Detect which cell encompasses the target text, then output its [X, Y] center coordinate. 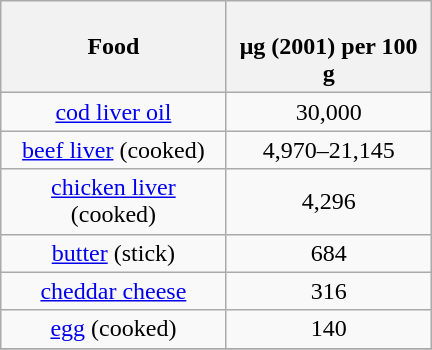
316 [328, 291]
butter (stick) [114, 253]
30,000 [328, 112]
chicken liver (cooked) [114, 202]
beef liver (cooked) [114, 150]
cod liver oil [114, 112]
4,296 [328, 202]
μg (2001) per 100 g [328, 47]
egg (cooked) [114, 329]
Food [114, 47]
684 [328, 253]
4,970–21,145 [328, 150]
140 [328, 329]
cheddar cheese [114, 291]
